Scan for the cell matching the given text and deliver its (x, y) coordinate at center. 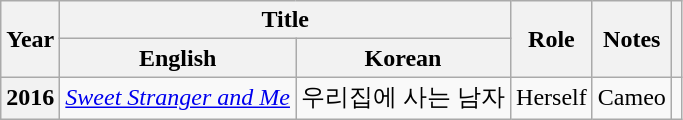
Notes (632, 39)
Role (552, 39)
Sweet Stranger and Me (178, 98)
Title (286, 20)
2016 (30, 98)
Cameo (632, 98)
English (178, 58)
Year (30, 39)
우리집에 사는 남자 (404, 98)
Korean (404, 58)
Herself (552, 98)
